Identify which cell holds the provided text, then report its (X, Y) central coordinate. 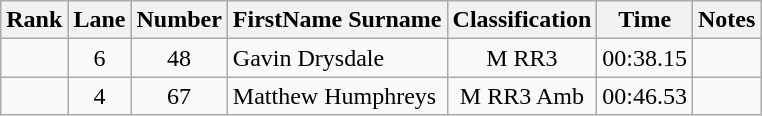
00:38.15 (645, 58)
M RR3 (522, 58)
Lane (100, 20)
M RR3 Amb (522, 96)
4 (100, 96)
67 (179, 96)
Gavin Drysdale (337, 58)
FirstName Surname (337, 20)
6 (100, 58)
Rank (34, 20)
00:46.53 (645, 96)
Notes (727, 20)
Matthew Humphreys (337, 96)
48 (179, 58)
Time (645, 20)
Classification (522, 20)
Number (179, 20)
